Return the (x, y) coordinate for the center point of the cell that contains the specified text.  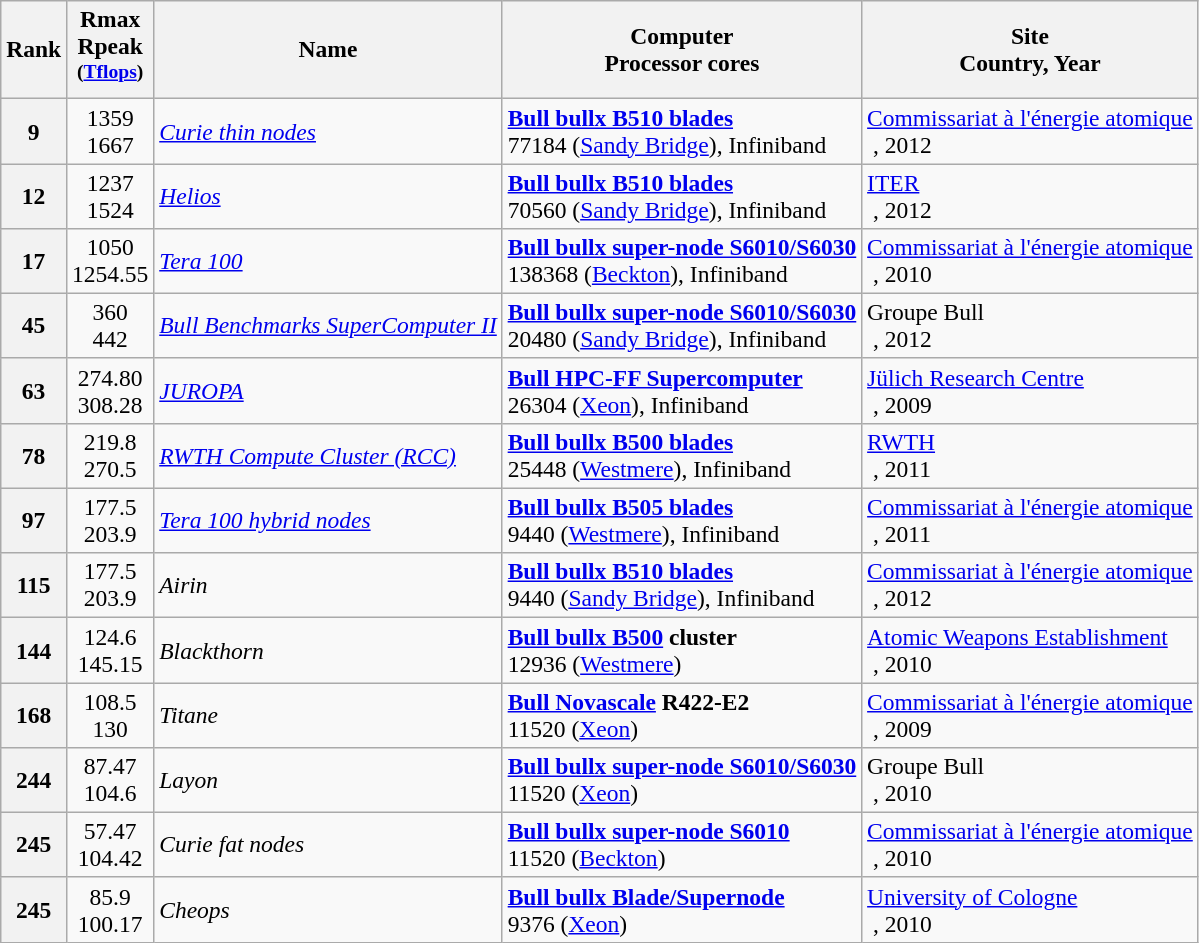
Commissariat à l'énergie atomique , 2009 (1030, 714)
Bull bullx super-node S6010/S603011520 (Xeon) (682, 780)
97 (34, 520)
Groupe Bull , 2012 (1030, 326)
Tera 100 hybrid nodes (328, 520)
Bull bullx B500 blades25448 (Westmere), Infiniband (682, 456)
Airin (328, 586)
Bull bullx B500 cluster12936 (Westmere) (682, 650)
219.8270.5 (110, 456)
SiteCountry, Year (1030, 49)
University of Cologne , 2010 (1030, 910)
12 (34, 196)
Bull Benchmarks SuperComputer II (328, 326)
Bull bullx super-node S6010/S603020480 (Sandy Bridge), Infiniband (682, 326)
12371524 (110, 196)
144 (34, 650)
Name (328, 49)
13591667 (110, 132)
45 (34, 326)
RWTH , 2011 (1030, 456)
ComputerProcessor cores (682, 49)
Layon (328, 780)
360442 (110, 326)
Cheops (328, 910)
Helios (328, 196)
115 (34, 586)
Bull bullx B510 blades70560 (Sandy Bridge), Infiniband (682, 196)
Commissariat à l'énergie atomique , 2011 (1030, 520)
108.5130 (110, 714)
RmaxRpeak(Tflops) (110, 49)
63 (34, 390)
Tera 100 (328, 260)
Groupe Bull , 2010 (1030, 780)
57.47104.42 (110, 844)
168 (34, 714)
78 (34, 456)
85.9100.17 (110, 910)
Bull bullx super-node S6010/S6030138368 (Beckton), Infiniband (682, 260)
Bull bullx B510 blades77184 (Sandy Bridge), Infiniband (682, 132)
ITER , 2012 (1030, 196)
10501254.55 (110, 260)
Bull bullx B510 blades9440 (Sandy Bridge), Infiniband (682, 586)
Titane (328, 714)
9 (34, 132)
JUROPA (328, 390)
Bull bullx Blade/Supernode9376 (Xeon) (682, 910)
274.80308.28 (110, 390)
124.6145.15 (110, 650)
Atomic Weapons Establishment , 2010 (1030, 650)
Bull bullx super-node S601011520 (Beckton) (682, 844)
Rank (34, 49)
Bull bullx B505 blades9440 (Westmere), Infiniband (682, 520)
RWTH Compute Cluster (RCC) (328, 456)
244 (34, 780)
Curie thin nodes (328, 132)
Blackthorn (328, 650)
87.47104.6 (110, 780)
Jülich Research Centre , 2009 (1030, 390)
Bull HPC-FF Supercomputer26304 (Xeon), Infiniband (682, 390)
Bull Novascale R422-E211520 (Xeon) (682, 714)
Curie fat nodes (328, 844)
17 (34, 260)
